Detect which cell encompasses the target text, then output its (x, y) center coordinate. 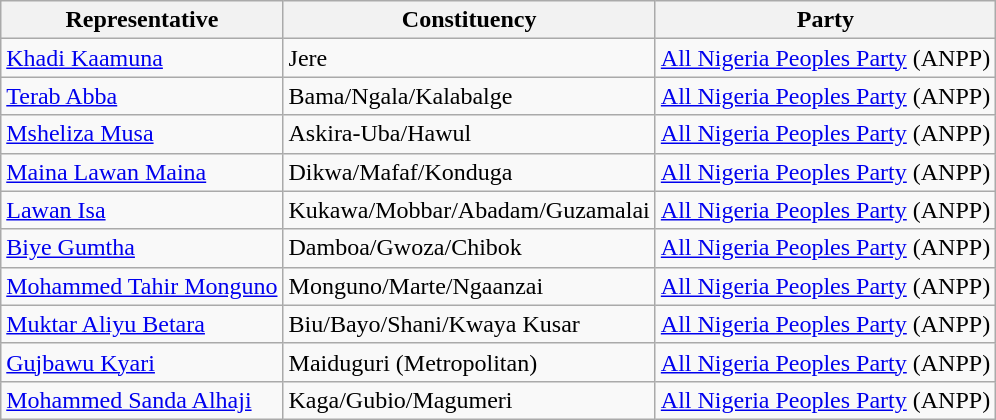
Monguno/Marte/Ngaanzai (469, 286)
Constituency (469, 20)
Biye Gumtha (142, 248)
Mohammed Tahir Monguno (142, 286)
Muktar Aliyu Betara (142, 324)
Khadi Kaamuna (142, 58)
Kaga/Gubio/Magumeri (469, 400)
Msheliza Musa (142, 134)
Biu/Bayo/Shani/Kwaya Kusar (469, 324)
Jere (469, 58)
Maina Lawan Maina (142, 172)
Maiduguri (Metropolitan) (469, 362)
Bama/Ngala/Kalabalge (469, 96)
Lawan Isa (142, 210)
Party (825, 20)
Representative (142, 20)
Mohammed Sanda Alhaji (142, 400)
Gujbawu Kyari (142, 362)
Kukawa/Mobbar/Abadam/Guzamalai (469, 210)
Damboa/Gwoza/Chibok (469, 248)
Dikwa/Mafaf/Konduga (469, 172)
Askira-Uba/Hawul (469, 134)
Terab Abba (142, 96)
